Return the [X, Y] coordinate for the center point of the cell that contains the specified text.  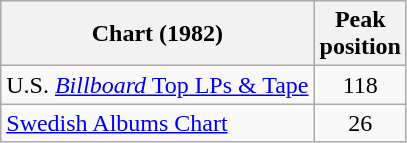
Chart (1982) [158, 34]
Swedish Albums Chart [158, 123]
26 [360, 123]
U.S. Billboard Top LPs & Tape [158, 85]
Peakposition [360, 34]
118 [360, 85]
